Find where the given text appears and provide that cell's center as [X, Y] coordinate. 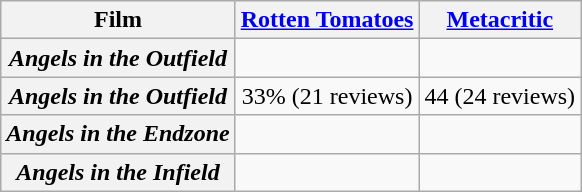
44 (24 reviews) [500, 96]
33% (21 reviews) [327, 96]
Rotten Tomatoes [327, 20]
Angels in the Infield [118, 172]
Angels in the Endzone [118, 134]
Metacritic [500, 20]
Film [118, 20]
